Locate the cell with the specified text and output its [x, y] center coordinate. 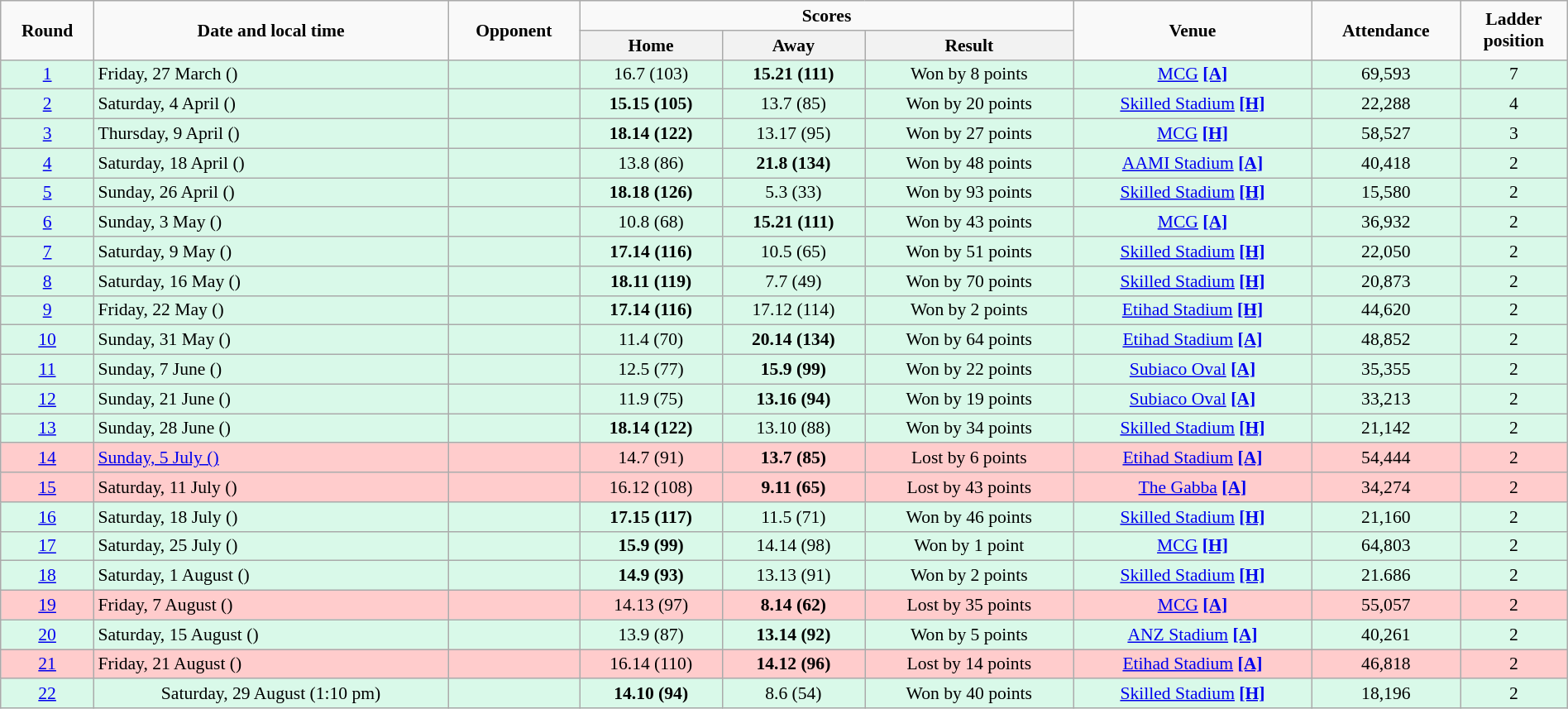
Won by 5 points [969, 635]
19 [48, 606]
7.7 (49) [793, 281]
Won by 51 points [969, 252]
Thursday, 9 April () [270, 134]
21,142 [1386, 429]
1 [48, 74]
58,527 [1386, 134]
Won by 46 points [969, 517]
21.8 (134) [793, 163]
13.14 (92) [793, 635]
Away [793, 46]
AAMI Stadium [A] [1193, 163]
40,261 [1386, 635]
Saturday, 11 July () [270, 487]
Lost by 35 points [969, 606]
Scores [827, 16]
Friday, 27 March () [270, 74]
Etihad Stadium [H] [1193, 310]
Saturday, 18 July () [270, 517]
36,932 [1386, 223]
Won by 43 points [969, 223]
Attendance [1386, 30]
18,196 [1386, 694]
Saturday, 25 July () [270, 546]
Won by 40 points [969, 694]
13.8 (86) [651, 163]
14.7 (91) [651, 458]
8 [48, 281]
46,818 [1386, 664]
Friday, 22 May () [270, 310]
21,160 [1386, 517]
Saturday, 29 August (1:10 pm) [270, 694]
5.3 (33) [793, 193]
Saturday, 1 August () [270, 576]
21 [48, 664]
Lost by 43 points [969, 487]
Sunday, 31 May () [270, 340]
17.15 (117) [651, 517]
34,274 [1386, 487]
Won by 22 points [969, 370]
Won by 27 points [969, 134]
33,213 [1386, 399]
18 [48, 576]
13.13 (91) [793, 576]
Sunday, 3 May () [270, 223]
Saturday, 16 May () [270, 281]
18.18 (126) [651, 193]
Saturday, 9 May () [270, 252]
22,050 [1386, 252]
16.14 (110) [651, 664]
Round [48, 30]
69,593 [1386, 74]
54,444 [1386, 458]
48,852 [1386, 340]
13 [48, 429]
10 [48, 340]
14.10 (94) [651, 694]
8.14 (62) [793, 606]
13.17 (95) [793, 134]
Saturday, 15 August () [270, 635]
Won by 93 points [969, 193]
11.9 (75) [651, 399]
Won by 48 points [969, 163]
13.9 (87) [651, 635]
15.15 (105) [651, 104]
Sunday, 7 June () [270, 370]
Venue [1193, 30]
40,418 [1386, 163]
Saturday, 18 April () [270, 163]
Sunday, 21 June () [270, 399]
14.14 (98) [793, 546]
Sunday, 26 April () [270, 193]
Home [651, 46]
Won by 19 points [969, 399]
17 [48, 546]
16.7 (103) [651, 74]
10.5 (65) [793, 252]
Result [969, 46]
Ladderposition [1514, 30]
Won by 64 points [969, 340]
35,355 [1386, 370]
16 [48, 517]
15,580 [1386, 193]
6 [48, 223]
12.5 (77) [651, 370]
20.14 (134) [793, 340]
Friday, 21 August () [270, 664]
Saturday, 4 April () [270, 104]
15 [48, 487]
8.6 (54) [793, 694]
Sunday, 28 June () [270, 429]
20,873 [1386, 281]
13.16 (94) [793, 399]
18.11 (119) [651, 281]
Date and local time [270, 30]
The Gabba [A] [1193, 487]
ANZ Stadium [A] [1193, 635]
9 [48, 310]
21.686 [1386, 576]
14.12 (96) [793, 664]
Won by 34 points [969, 429]
13.10 (88) [793, 429]
Won by 8 points [969, 74]
11.5 (71) [793, 517]
Sunday, 5 July () [270, 458]
Lost by 6 points [969, 458]
10.8 (68) [651, 223]
64,803 [1386, 546]
44,620 [1386, 310]
16.12 (108) [651, 487]
12 [48, 399]
20 [48, 635]
Won by 70 points [969, 281]
Lost by 14 points [969, 664]
9.11 (65) [793, 487]
14.9 (93) [651, 576]
Opponent [514, 30]
Won by 20 points [969, 104]
5 [48, 193]
Won by 1 point [969, 546]
22 [48, 694]
14 [48, 458]
11 [48, 370]
22,288 [1386, 104]
Friday, 7 August () [270, 606]
11.4 (70) [651, 340]
55,057 [1386, 606]
14.13 (97) [651, 606]
17.12 (114) [793, 310]
